Output the [x, y] coordinate of the center of the cell containing the given text.  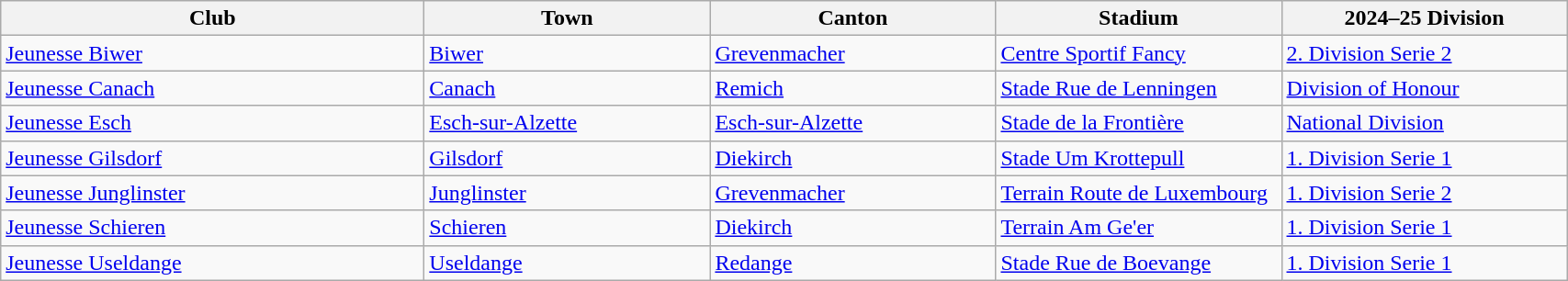
National Division [1424, 123]
2024–25 Division [1424, 18]
Jeunesse Esch [213, 123]
Useldange [568, 263]
Biwer [568, 53]
Remich [852, 88]
Jeunesse Canach [213, 88]
Terrain Am Ge'er [1139, 228]
1. Division Serie 2 [1424, 193]
Jeunesse Schieren [213, 228]
Stade Rue de Lenningen [1139, 88]
Club [213, 18]
Junglinster [568, 193]
Jeunesse Useldange [213, 263]
Stade Rue de Boevange [1139, 263]
Division of Honour [1424, 88]
Stade de la Frontière [1139, 123]
Canach [568, 88]
Canton [852, 18]
Jeunesse Junglinster [213, 193]
Jeunesse Gilsdorf [213, 158]
Redange [852, 263]
Terrain Route de Luxembourg [1139, 193]
Jeunesse Biwer [213, 53]
Gilsdorf [568, 158]
Centre Sportif Fancy [1139, 53]
Town [568, 18]
2. Division Serie 2 [1424, 53]
Stadium [1139, 18]
Schieren [568, 228]
Stade Um Krottepull [1139, 158]
